Return the [X, Y] coordinate for the center point of the cell that contains the specified text.  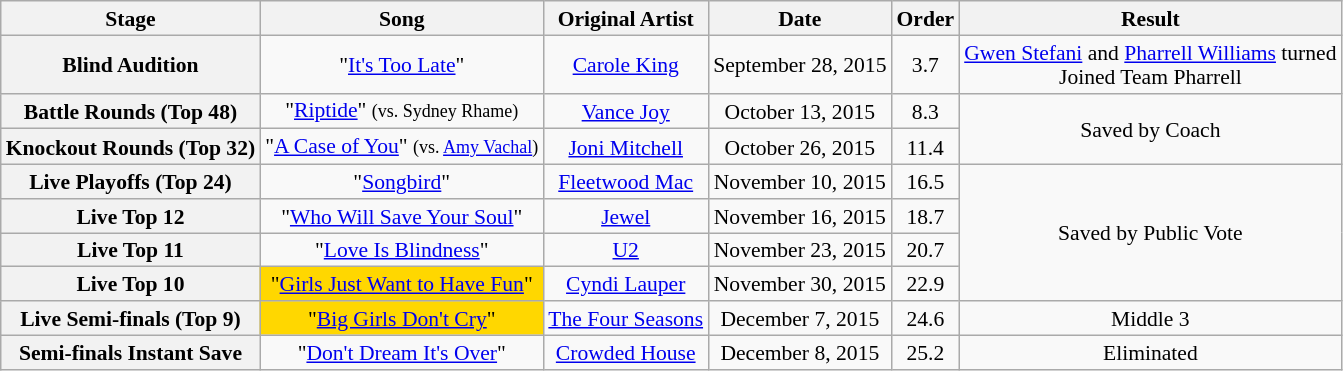
December 7, 2015 [800, 318]
Live Playoffs (Top 24) [130, 182]
December 8, 2015 [800, 352]
24.6 [926, 318]
October 13, 2015 [800, 111]
Blind Audition [130, 64]
20.7 [926, 250]
The Four Seasons [626, 318]
Saved by Coach [1150, 128]
"Girls Just Want to Have Fun" [402, 284]
Middle 3 [1150, 318]
8.3 [926, 111]
Cyndi Lauper [626, 284]
"Big Girls Don't Cry" [402, 318]
Live Semi-finals (Top 9) [130, 318]
3.7 [926, 64]
Saved by Public Vote [1150, 233]
October 26, 2015 [800, 147]
"Riptide" (vs. Sydney Rhame) [402, 111]
Live Top 12 [130, 216]
November 30, 2015 [800, 284]
Song [402, 18]
Gwen Stefani and Pharrell Williams turnedJoined Team Pharrell [1150, 64]
16.5 [926, 182]
Stage [130, 18]
September 28, 2015 [800, 64]
25.2 [926, 352]
11.4 [926, 147]
"Who Will Save Your Soul" [402, 216]
Battle Rounds (Top 48) [130, 111]
Fleetwood Mac [626, 182]
Live Top 11 [130, 250]
Result [1150, 18]
Crowded House [626, 352]
November 16, 2015 [800, 216]
"Love Is Blindness" [402, 250]
"It's Too Late" [402, 64]
Original Artist [626, 18]
Joni Mitchell [626, 147]
Vance Joy [626, 111]
November 23, 2015 [800, 250]
Order [926, 18]
Carole King [626, 64]
"Songbird" [402, 182]
22.9 [926, 284]
Semi-finals Instant Save [130, 352]
Eliminated [1150, 352]
Date [800, 18]
Knockout Rounds (Top 32) [130, 147]
November 10, 2015 [800, 182]
"Don't Dream It's Over" [402, 352]
Jewel [626, 216]
"A Case of You" (vs. Amy Vachal) [402, 147]
18.7 [926, 216]
Live Top 10 [130, 284]
U2 [626, 250]
